Return [X, Y] of the center of cell containing provided text 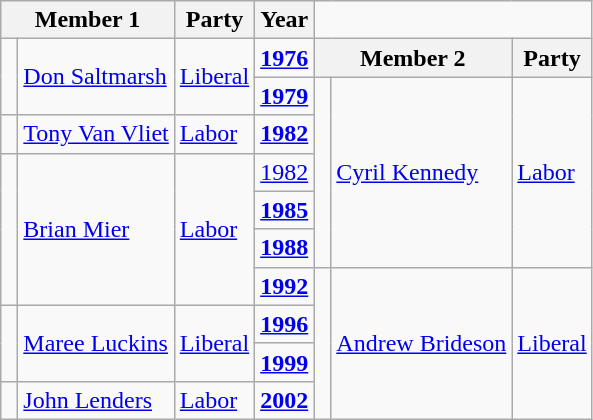
Maree Luckins [96, 343]
1985 [284, 210]
John Lenders [96, 400]
Member 1 [88, 20]
1988 [284, 248]
Cyril Kennedy [422, 172]
Tony Van Vliet [96, 134]
2002 [284, 400]
1979 [284, 96]
1996 [284, 324]
Andrew Brideson [422, 343]
1999 [284, 362]
Don Saltmarsh [96, 77]
1992 [284, 286]
Member 2 [413, 58]
Brian Mier [96, 229]
1976 [284, 58]
Year [284, 20]
